Determine the [x, y] coordinate at the center of the cell enclosing the given text.  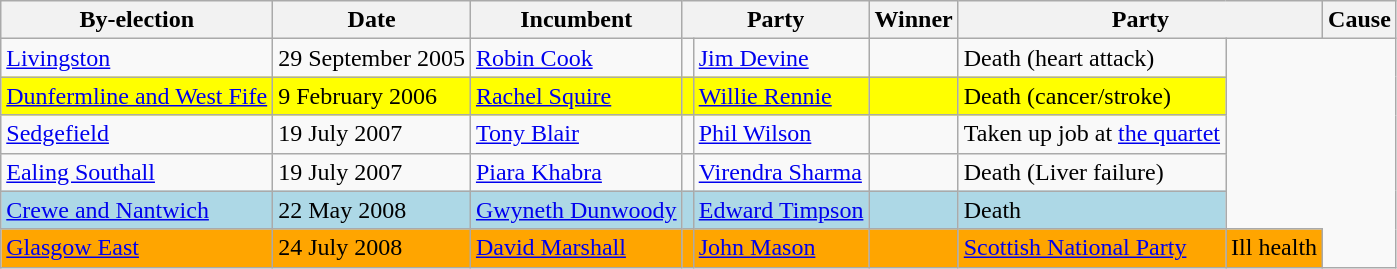
Scottish National Party [1092, 248]
Jim Devine [781, 58]
Livingston [137, 58]
Cause [1360, 20]
Ealing Southall [137, 172]
Winner [914, 20]
Ill health [1274, 248]
John Mason [781, 248]
24 July 2008 [372, 248]
Death (heart attack) [1092, 58]
David Marshall [576, 248]
Sedgefield [137, 134]
By-election [137, 20]
22 May 2008 [372, 210]
Crewe and Nantwich [137, 210]
Edward Timpson [781, 210]
Willie Rennie [781, 96]
Glasgow East [137, 248]
Gwyneth Dunwoody [576, 210]
29 September 2005 [372, 58]
Phil Wilson [781, 134]
Death [1092, 210]
Incumbent [576, 20]
9 February 2006 [372, 96]
Death (cancer/stroke) [1092, 96]
Tony Blair [576, 134]
Virendra Sharma [781, 172]
Robin Cook [576, 58]
Dunfermline and West Fife [137, 96]
Piara Khabra [576, 172]
Death (Liver failure) [1092, 172]
Rachel Squire [576, 96]
Taken up job at the quartet [1092, 134]
Date [372, 20]
